Provide the (x, y) coordinate of the cell's center where the given text is located.  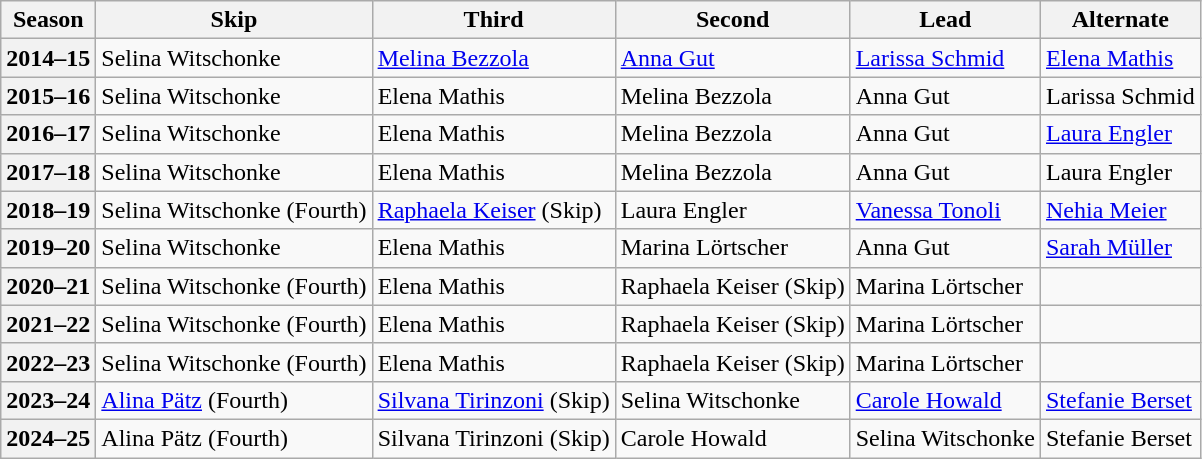
2021–22 (48, 324)
2023–24 (48, 400)
2014–15 (48, 58)
2019–20 (48, 248)
2018–19 (48, 210)
2020–21 (48, 286)
2022–23 (48, 362)
2015–16 (48, 96)
Alternate (1120, 20)
2024–25 (48, 438)
2016–17 (48, 134)
Lead (945, 20)
Skip (234, 20)
Nehia Meier (1120, 210)
Sarah Müller (1120, 248)
Third (494, 20)
Season (48, 20)
Vanessa Tonoli (945, 210)
Second (732, 20)
2017–18 (48, 172)
